Scan for the cell matching the given text and deliver its [x, y] coordinate at center. 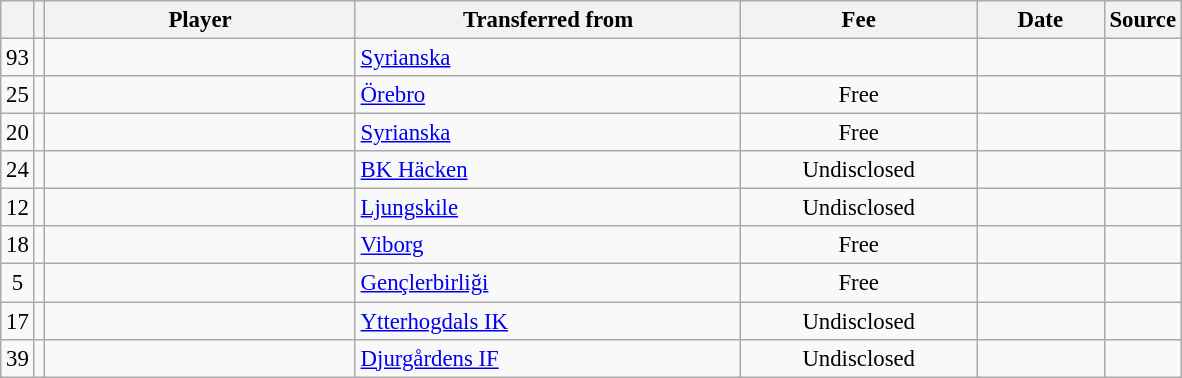
20 [18, 133]
Source [1142, 20]
18 [18, 245]
Örebro [548, 95]
Player [200, 20]
Gençlerbirliği [548, 283]
25 [18, 95]
17 [18, 321]
Transferred from [548, 20]
BK Häcken [548, 170]
Viborg [548, 245]
12 [18, 208]
39 [18, 358]
24 [18, 170]
Date [1040, 20]
Ljungskile [548, 208]
Ytterhogdals IK [548, 321]
93 [18, 58]
Djurgårdens IF [548, 358]
Fee [859, 20]
5 [18, 283]
